Determine the [x, y] coordinate at the center of the cell enclosing the given text.  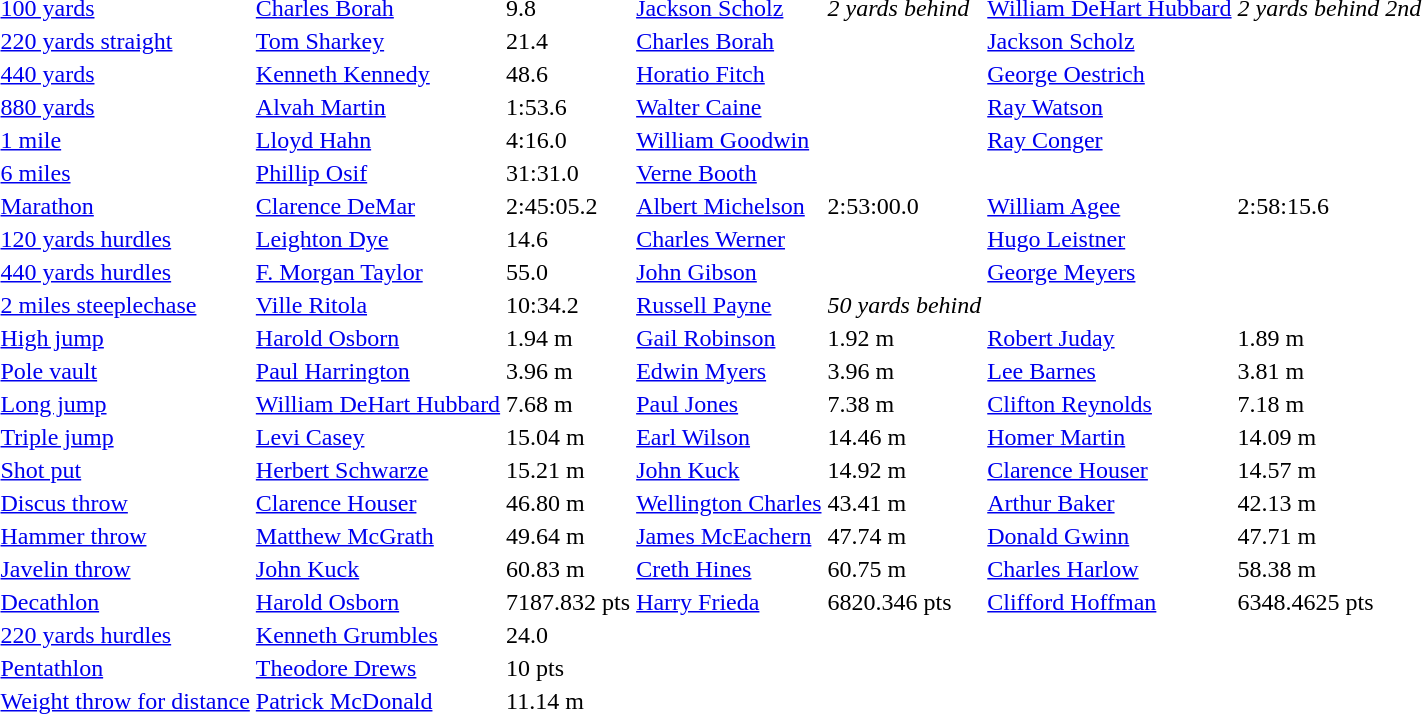
Arthur Baker [1110, 503]
Earl Wilson [729, 437]
1.92 m [904, 338]
4:16.0 [568, 140]
Gail Robinson [729, 338]
Matthew McGrath [378, 536]
George Oestrich [1110, 74]
Lloyd Hahn [378, 140]
Charles Borah [729, 41]
Phillip Osif [378, 173]
2:45:05.2 [568, 206]
14.92 m [904, 470]
Harry Frieda [729, 602]
Kenneth Kennedy [378, 74]
60.75 m [904, 569]
Hugo Leistner [1110, 239]
7187.832 pts [568, 602]
47.74 m [904, 536]
24.0 [568, 635]
William DeHart Hubbard [378, 404]
Kenneth Grumbles [378, 635]
31:31.0 [568, 173]
14.46 m [904, 437]
Horatio Fitch [729, 74]
Clifford Hoffman [1110, 602]
Homer Martin [1110, 437]
Russell Payne [729, 305]
Leighton Dye [378, 239]
2:53:00.0 [904, 206]
21.4 [568, 41]
15.21 m [568, 470]
Clarence DeMar [378, 206]
10 pts [568, 668]
Clifton Reynolds [1110, 404]
55.0 [568, 272]
48.6 [568, 74]
Walter Caine [729, 107]
1:53.6 [568, 107]
50 yards behind [904, 305]
7.68 m [568, 404]
George Meyers [1110, 272]
Alvah Martin [378, 107]
William Agee [1110, 206]
Ville Ritola [378, 305]
14.6 [568, 239]
Paul Harrington [378, 371]
60.83 m [568, 569]
James McEachern [729, 536]
Donald Gwinn [1110, 536]
7.38 m [904, 404]
Albert Michelson [729, 206]
Creth Hines [729, 569]
49.64 m [568, 536]
Theodore Drews [378, 668]
Lee Barnes [1110, 371]
6820.346 pts [904, 602]
Wellington Charles [729, 503]
Paul Jones [729, 404]
Verne Booth [729, 173]
Levi Casey [378, 437]
Jackson Scholz [1110, 41]
Edwin Myers [729, 371]
15.04 m [568, 437]
Charles Harlow [1110, 569]
46.80 m [568, 503]
43.41 m [904, 503]
John Gibson [729, 272]
Ray Watson [1110, 107]
Charles Werner [729, 239]
1.94 m [568, 338]
William Goodwin [729, 140]
Ray Conger [1110, 140]
Robert Juday [1110, 338]
Herbert Schwarze [378, 470]
F. Morgan Taylor [378, 272]
10:34.2 [568, 305]
Tom Sharkey [378, 41]
